Pinpoint the cell where the given text exists, returning its [X, Y] midpoint coordinate. 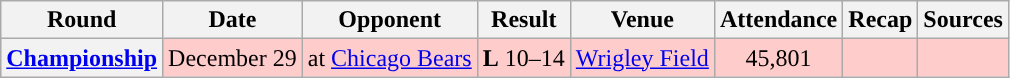
L 10–14 [524, 58]
December 29 [233, 58]
45,801 [778, 58]
Result [524, 20]
Venue [642, 20]
Date [233, 20]
Opponent [390, 20]
at Chicago Bears [390, 58]
Round [82, 20]
Recap [880, 20]
Attendance [778, 20]
Championship [82, 58]
Sources [964, 20]
Wrigley Field [642, 58]
